Search for the cell housing the specified text and yield its [X, Y] center coordinate. 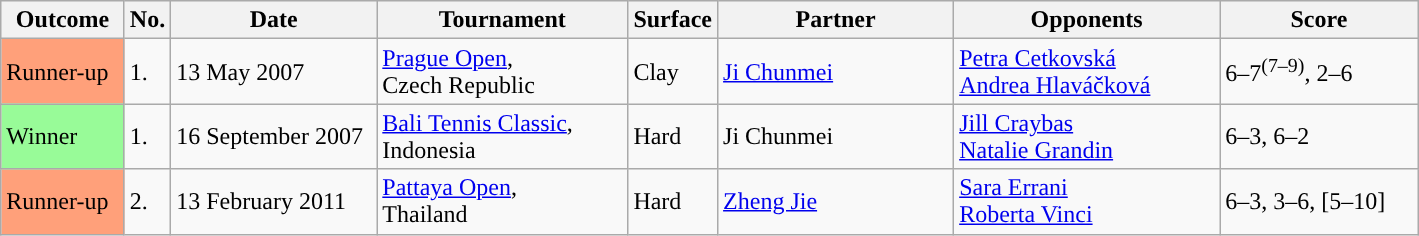
Sara Errani Roberta Vinci [1087, 202]
6–3, 6–2 [1320, 136]
2. [147, 202]
No. [147, 20]
Partner [836, 20]
Zheng Jie [836, 202]
Opponents [1087, 20]
6–7(7–9), 2–6 [1320, 72]
Outcome [63, 20]
Clay [673, 72]
13 May 2007 [274, 72]
Bali Tennis Classic, Indonesia [502, 136]
16 September 2007 [274, 136]
Prague Open, Czech Republic [502, 72]
13 February 2011 [274, 202]
Pattaya Open, Thailand [502, 202]
Winner [63, 136]
6–3, 3–6, [5–10] [1320, 202]
Jill Craybas Natalie Grandin [1087, 136]
Petra Cetkovská Andrea Hlaváčková [1087, 72]
Surface [673, 20]
Score [1320, 20]
Date [274, 20]
Tournament [502, 20]
